Locate the cell with the specified text and output its [x, y] center coordinate. 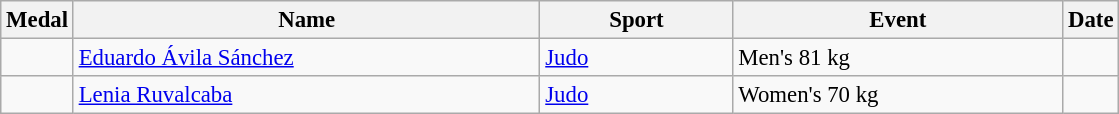
Name [306, 20]
Lenia Ruvalcaba [306, 95]
Men's 81 kg [898, 58]
Date [1091, 20]
Sport [636, 20]
Medal [38, 20]
Eduardo Ávila Sánchez [306, 58]
Event [898, 20]
Women's 70 kg [898, 95]
